Extract the [X, Y] coordinate from the center of the cell holding the provided text.  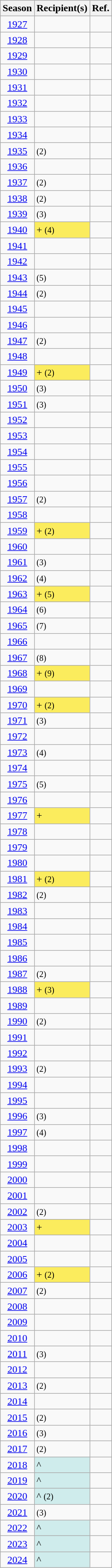
1997 [17, 1132]
^ (2) [62, 1496]
1933 [17, 119]
1958 [17, 515]
1970 [17, 705]
1977 [17, 816]
1992 [17, 1053]
(8) [62, 657]
1931 [17, 87]
1957 [17, 499]
2024 [17, 1560]
1946 [17, 325]
1949 [17, 372]
1998 [17, 1148]
1945 [17, 309]
1978 [17, 831]
2006 [17, 1275]
1999 [17, 1164]
Recipient(s) [62, 8]
1983 [17, 910]
2012 [17, 1370]
2008 [17, 1306]
1934 [17, 135]
1984 [17, 926]
1990 [17, 1021]
(6) [62, 610]
Ref. [100, 8]
1944 [17, 293]
1929 [17, 56]
2015 [17, 1417]
1972 [17, 737]
1939 [17, 214]
Season [17, 8]
2004 [17, 1243]
1974 [17, 768]
1975 [17, 784]
2019 [17, 1481]
(7) [62, 626]
+ (9) [62, 673]
1980 [17, 863]
1950 [17, 388]
1961 [17, 562]
1971 [17, 721]
2000 [17, 1180]
2001 [17, 1195]
1930 [17, 72]
1965 [17, 626]
1942 [17, 262]
1982 [17, 895]
2014 [17, 1401]
1988 [17, 990]
1936 [17, 166]
1941 [17, 246]
1959 [17, 531]
1927 [17, 24]
1953 [17, 435]
+ (5) [62, 594]
1987 [17, 974]
1985 [17, 942]
1948 [17, 356]
2010 [17, 1338]
2013 [17, 1385]
1951 [17, 404]
1943 [17, 277]
1979 [17, 847]
2017 [17, 1449]
1963 [17, 594]
1989 [17, 1006]
1947 [17, 341]
1960 [17, 547]
1937 [17, 182]
1966 [17, 641]
1996 [17, 1116]
1954 [17, 451]
2002 [17, 1212]
1981 [17, 879]
2005 [17, 1259]
1928 [17, 40]
1940 [17, 230]
1956 [17, 483]
1938 [17, 198]
1986 [17, 958]
2018 [17, 1464]
1993 [17, 1069]
2016 [17, 1433]
2023 [17, 1544]
1964 [17, 610]
1962 [17, 578]
1955 [17, 467]
2009 [17, 1322]
1995 [17, 1101]
1968 [17, 673]
2003 [17, 1227]
1969 [17, 689]
+ (3) [62, 990]
1932 [17, 103]
2022 [17, 1528]
1967 [17, 657]
2011 [17, 1354]
1994 [17, 1085]
+ (4) [62, 230]
1991 [17, 1037]
1935 [17, 151]
2020 [17, 1496]
2021 [17, 1512]
1973 [17, 752]
2007 [17, 1291]
1976 [17, 800]
1952 [17, 420]
